Find where the given text appears and provide that cell's center as (x, y) coordinate. 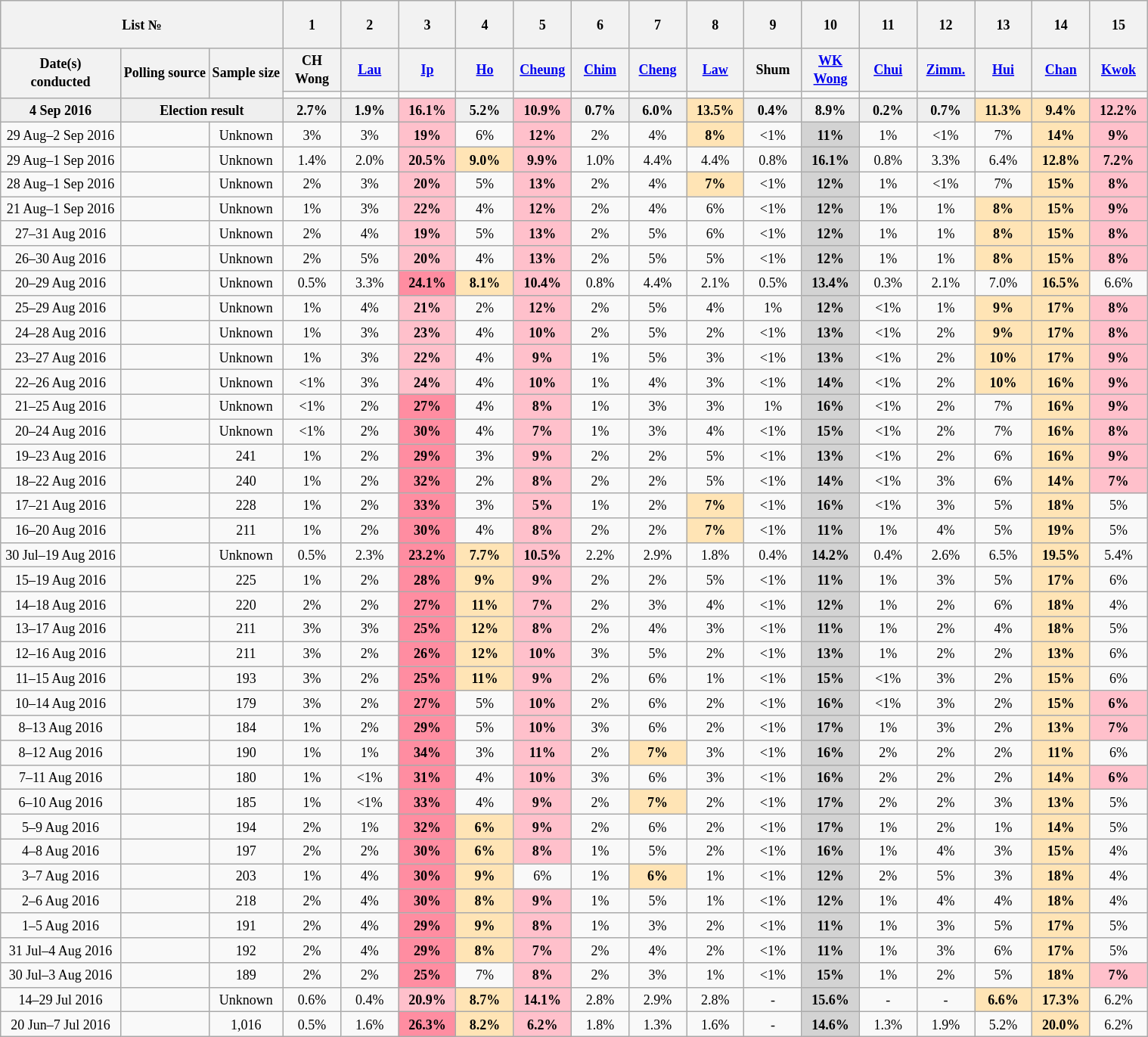
1.0% (600, 159)
12.8% (1061, 159)
29 Aug–1 Sep 2016 (61, 159)
Polling source (165, 73)
20–24 Aug 2016 (61, 431)
Shum (773, 70)
2–6 Aug 2016 (61, 902)
List № (142, 24)
2 (370, 24)
185 (246, 802)
194 (246, 827)
Chui (888, 70)
23% (427, 333)
192 (246, 950)
2.0% (370, 159)
9.9% (542, 159)
8 (715, 24)
31 Jul–4 Aug 2016 (61, 950)
12 (945, 24)
16–20 Aug 2016 (61, 531)
2.6% (945, 555)
7 (657, 24)
10 (830, 24)
13 (1004, 24)
28 Aug–1 Sep 2016 (61, 185)
Chim (600, 70)
10.9% (542, 110)
22–26 Aug 2016 (61, 381)
29 Aug–2 Sep 2016 (61, 135)
Hui (1004, 70)
21–25 Aug 2016 (61, 407)
8.7% (485, 1000)
7.2% (1119, 159)
7–11 Aug 2016 (61, 778)
190 (246, 753)
15–19 Aug 2016 (61, 579)
8.9% (830, 110)
8–13 Aug 2016 (61, 728)
18–22 Aug 2016 (61, 481)
1–5 Aug 2016 (61, 926)
19–23 Aug 2016 (61, 455)
179 (246, 703)
12–16 Aug 2016 (61, 654)
34% (427, 753)
228 (246, 505)
9 (773, 24)
21% (427, 307)
1 (312, 24)
23–27 Aug 2016 (61, 357)
17–21 Aug 2016 (61, 505)
6.4% (1004, 159)
191 (246, 926)
Election result (201, 110)
0.3% (888, 283)
220 (246, 605)
16.5% (1061, 283)
9.4% (1061, 110)
0.6% (312, 1000)
10–14 Aug 2016 (61, 703)
14–29 Jul 2016 (61, 1000)
13.5% (715, 110)
6.5% (1004, 555)
3 (427, 24)
15 (1119, 24)
20.9% (427, 1000)
21 Aug–1 Sep 2016 (61, 209)
4 Sep 2016 (61, 110)
4–8 Aug 2016 (61, 852)
19.5% (1061, 555)
5–9 Aug 2016 (61, 827)
Cheng (657, 70)
11–15 Aug 2016 (61, 679)
WK Wong (830, 70)
203 (246, 876)
30 Jul–3 Aug 2016 (61, 976)
15.6% (830, 1000)
26% (427, 654)
30 Jul–19 Aug 2016 (61, 555)
5 (542, 24)
17.3% (1061, 1000)
2.3% (370, 555)
6 (600, 24)
5.4% (1119, 555)
14.6% (830, 1024)
Law (715, 70)
6.0% (657, 110)
189 (246, 976)
24% (427, 381)
Ho (485, 70)
14.2% (830, 555)
7.0% (1004, 283)
28% (427, 579)
8–12 Aug 2016 (61, 753)
2.2% (600, 555)
Date(s)conducted (61, 73)
11.3% (1004, 110)
193 (246, 679)
241 (246, 455)
13.4% (830, 283)
20–29 Aug 2016 (61, 283)
Lau (370, 70)
0.2% (888, 110)
20.5% (427, 159)
Cheung (542, 70)
10.4% (542, 283)
Ip (427, 70)
180 (246, 778)
20.0% (1061, 1024)
3–7 Aug 2016 (61, 876)
1,016 (246, 1024)
20 Jun–7 Jul 2016 (61, 1024)
CH Wong (312, 70)
26–30 Aug 2016 (61, 259)
240 (246, 481)
23.2% (427, 555)
12.2% (1119, 110)
218 (246, 902)
184 (246, 728)
14.1% (542, 1000)
14–18 Aug 2016 (61, 605)
Chan (1061, 70)
31% (427, 778)
7.7% (485, 555)
8.1% (485, 283)
1.4% (312, 159)
11 (888, 24)
4 (485, 24)
8.2% (485, 1024)
225 (246, 579)
6–10 Aug 2016 (61, 802)
13–17 Aug 2016 (61, 629)
Zimm. (945, 70)
Kwok (1119, 70)
Sample size (246, 73)
14 (1061, 24)
27–31 Aug 2016 (61, 233)
26.3% (427, 1024)
25–29 Aug 2016 (61, 307)
24–28 Aug 2016 (61, 333)
24.1% (427, 283)
10.5% (542, 555)
197 (246, 852)
2.7% (312, 110)
9.0% (485, 159)
